Extract the [x, y] coordinate from the center of the cell holding the provided text.  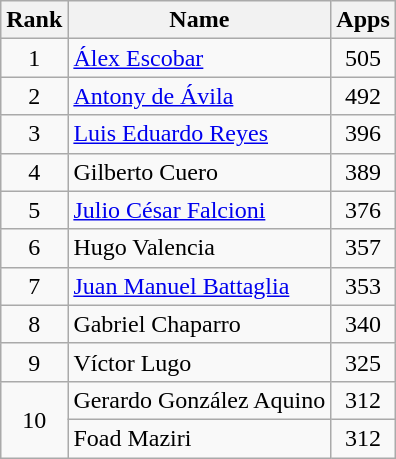
Rank [34, 20]
9 [34, 362]
Luis Eduardo Reyes [200, 134]
Antony de Ávila [200, 96]
376 [363, 210]
389 [363, 172]
5 [34, 210]
7 [34, 286]
Víctor Lugo [200, 362]
Gerardo González Aquino [200, 400]
Hugo Valencia [200, 248]
2 [34, 96]
4 [34, 172]
6 [34, 248]
Gilberto Cuero [200, 172]
Gabriel Chaparro [200, 324]
505 [363, 58]
Juan Manuel Battaglia [200, 286]
3 [34, 134]
340 [363, 324]
8 [34, 324]
325 [363, 362]
1 [34, 58]
396 [363, 134]
Apps [363, 20]
Julio César Falcioni [200, 210]
492 [363, 96]
357 [363, 248]
353 [363, 286]
Name [200, 20]
10 [34, 419]
Álex Escobar [200, 58]
Foad Maziri [200, 438]
